Identify which cell holds the provided text, then report its (x, y) central coordinate. 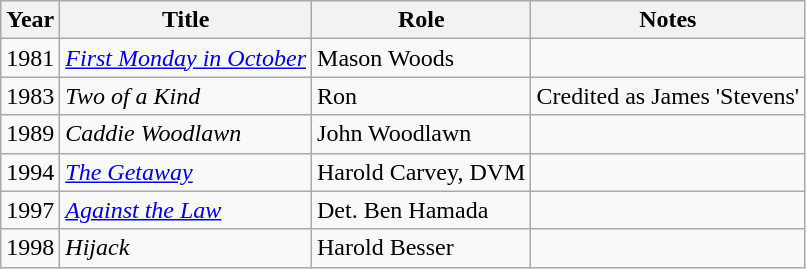
1998 (30, 248)
Mason Woods (422, 58)
Title (186, 20)
Two of a Kind (186, 96)
Harold Carvey, DVM (422, 172)
Credited as James 'Stevens' (668, 96)
1981 (30, 58)
1989 (30, 134)
First Monday in October (186, 58)
Harold Besser (422, 248)
John Woodlawn (422, 134)
Det. Ben Hamada (422, 210)
The Getaway (186, 172)
1997 (30, 210)
Role (422, 20)
Against the Law (186, 210)
1994 (30, 172)
Hijack (186, 248)
Caddie Woodlawn (186, 134)
Notes (668, 20)
Year (30, 20)
Ron (422, 96)
1983 (30, 96)
